Locate the cell with the specified text and output its [x, y] center coordinate. 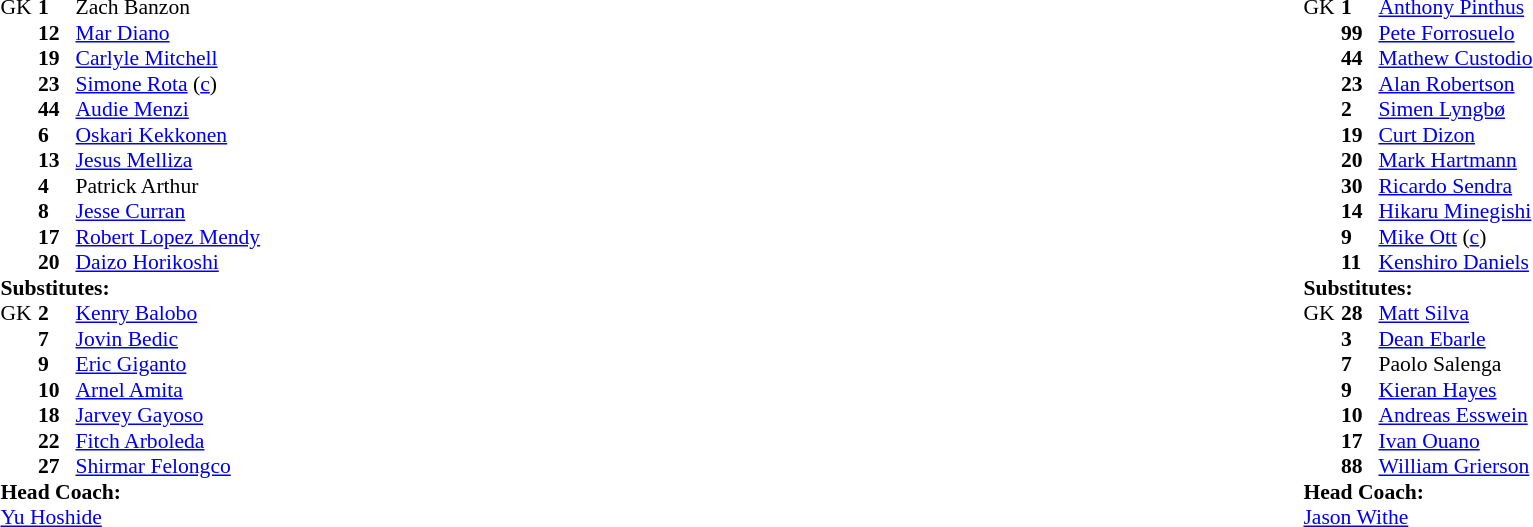
14 [1360, 211]
Pete Forrosuelo [1455, 33]
Ricardo Sendra [1455, 186]
27 [57, 467]
Jesse Curran [168, 211]
3 [1360, 339]
Jarvey Gayoso [168, 415]
88 [1360, 467]
8 [57, 211]
Fitch Arboleda [168, 441]
Simone Rota (c) [168, 84]
4 [57, 186]
Simen Lyngbø [1455, 109]
Kieran Hayes [1455, 390]
Audie Menzi [168, 109]
28 [1360, 313]
Shirmar Felongco [168, 467]
11 [1360, 263]
Paolo Salenga [1455, 365]
Eric Giganto [168, 365]
22 [57, 441]
12 [57, 33]
Mar Diano [168, 33]
Dean Ebarle [1455, 339]
99 [1360, 33]
Jovin Bedic [168, 339]
Carlyle Mitchell [168, 59]
13 [57, 161]
Andreas Esswein [1455, 415]
Kenry Balobo [168, 313]
Alan Robertson [1455, 84]
18 [57, 415]
William Grierson [1455, 467]
Mathew Custodio [1455, 59]
Arnel Amita [168, 390]
Matt Silva [1455, 313]
Mike Ott (c) [1455, 237]
Ivan Ouano [1455, 441]
Jesus Melliza [168, 161]
6 [57, 135]
Hikaru Minegishi [1455, 211]
Patrick Arthur [168, 186]
Oskari Kekkonen [168, 135]
Daizo Horikoshi [168, 263]
Curt Dizon [1455, 135]
Kenshiro Daniels [1455, 263]
30 [1360, 186]
Mark Hartmann [1455, 161]
Robert Lopez Mendy [168, 237]
